Identify which cell holds the provided text, then report its [X, Y] central coordinate. 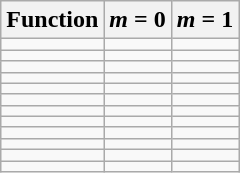
m = 1 [204, 20]
m = 0 [138, 20]
Function [52, 20]
